From the cell containing the given text, extract its center point as [x, y] coordinate. 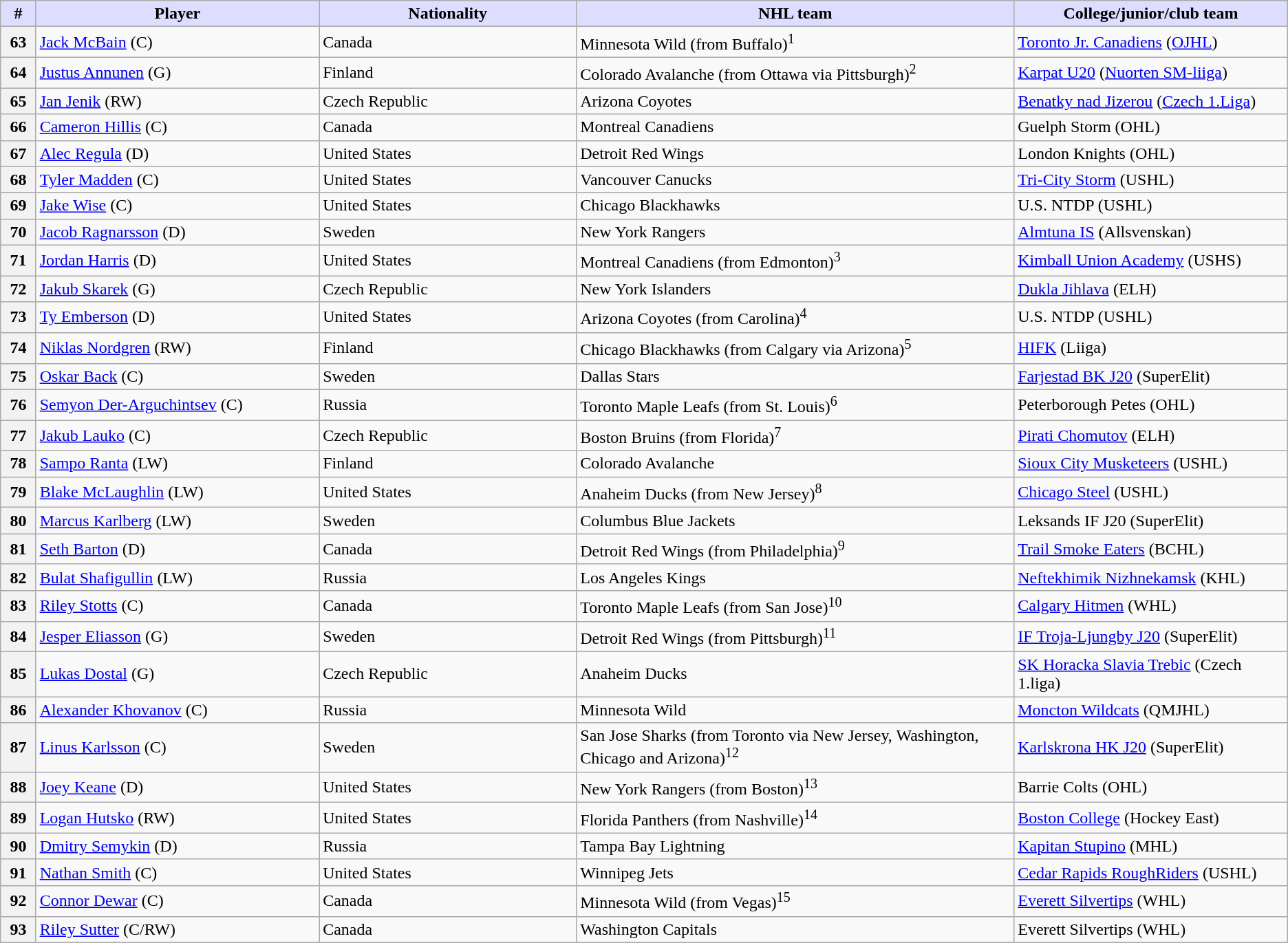
Marcus Karlberg (LW) [178, 521]
Seth Barton (D) [178, 549]
81 [18, 549]
SK Horacka Slavia Trebic (Czech 1.liga) [1151, 674]
73 [18, 318]
Tri-City Storm (USHL) [1151, 180]
San Jose Sharks (from Toronto via New Jersey, Washington, Chicago and Arizona)12 [795, 748]
Detroit Red Wings [795, 153]
Peterborough Petes (OHL) [1151, 404]
HIFK (Liiga) [1151, 348]
New York Rangers [795, 232]
72 [18, 289]
Riley Stotts (C) [178, 605]
Sioux City Musketeers (USHL) [1151, 464]
Semyon Der-Arguchintsev (C) [178, 404]
Toronto Jr. Canadiens (OJHL) [1151, 43]
Jake Wise (C) [178, 206]
90 [18, 846]
91 [18, 872]
Logan Hutsko (RW) [178, 819]
85 [18, 674]
Chicago Steel (USHL) [1151, 492]
93 [18, 929]
89 [18, 819]
Nationality [448, 14]
Justus Annunen (G) [178, 73]
Almtuna IS (Allsvenskan) [1151, 232]
Joey Keane (D) [178, 787]
London Knights (OHL) [1151, 153]
87 [18, 748]
Linus Karlsson (C) [178, 748]
Connor Dewar (C) [178, 901]
New York Islanders [795, 289]
Chicago Blackhawks [795, 206]
Jack McBain (C) [178, 43]
Chicago Blackhawks (from Calgary via Arizona)5 [795, 348]
Kapitan Stupino (MHL) [1151, 846]
Dallas Stars [795, 376]
Colorado Avalanche [795, 464]
Arizona Coyotes [795, 101]
Boston College (Hockey East) [1151, 819]
Sampo Ranta (LW) [178, 464]
Lukas Dostal (G) [178, 674]
Nathan Smith (C) [178, 872]
Arizona Coyotes (from Carolina)4 [795, 318]
Minnesota Wild [795, 710]
82 [18, 577]
Cedar Rapids RoughRiders (USHL) [1151, 872]
Benatky nad Jizerou (Czech 1.Liga) [1151, 101]
Florida Panthers (from Nashville)14 [795, 819]
Kimball Union Academy (USHS) [1151, 260]
68 [18, 180]
Columbus Blue Jackets [795, 521]
Minnesota Wild (from Buffalo)1 [795, 43]
Washington Capitals [795, 929]
Barrie Colts (OHL) [1151, 787]
Jan Jenik (RW) [178, 101]
84 [18, 637]
Jordan Harris (D) [178, 260]
Montreal Canadiens [795, 127]
Oskar Back (C) [178, 376]
Los Angeles Kings [795, 577]
Neftekhimik Nizhnekamsk (KHL) [1151, 577]
66 [18, 127]
92 [18, 901]
Vancouver Canucks [795, 180]
88 [18, 787]
New York Rangers (from Boston)13 [795, 787]
Jakub Skarek (G) [178, 289]
Jesper Eliasson (G) [178, 637]
Dmitry Semykin (D) [178, 846]
64 [18, 73]
Farjestad BK J20 (SuperElit) [1151, 376]
# [18, 14]
Riley Sutter (C/RW) [178, 929]
Colorado Avalanche (from Ottawa via Pittsburgh)2 [795, 73]
Toronto Maple Leafs (from St. Louis)6 [795, 404]
Leksands IF J20 (SuperElit) [1151, 521]
79 [18, 492]
63 [18, 43]
Moncton Wildcats (QMJHL) [1151, 710]
75 [18, 376]
Detroit Red Wings (from Pittsburgh)11 [795, 637]
74 [18, 348]
Player [178, 14]
78 [18, 464]
77 [18, 436]
67 [18, 153]
Calgary Hitmen (WHL) [1151, 605]
71 [18, 260]
Minnesota Wild (from Vegas)15 [795, 901]
Karpat U20 (Nuorten SM-liiga) [1151, 73]
Toronto Maple Leafs (from San Jose)10 [795, 605]
Ty Emberson (D) [178, 318]
76 [18, 404]
83 [18, 605]
Trail Smoke Eaters (BCHL) [1151, 549]
Montreal Canadiens (from Edmonton)3 [795, 260]
Detroit Red Wings (from Philadelphia)9 [795, 549]
Cameron Hillis (C) [178, 127]
Tampa Bay Lightning [795, 846]
Dukla Jihlava (ELH) [1151, 289]
Tyler Madden (C) [178, 180]
Bulat Shafigullin (LW) [178, 577]
Karlskrona HK J20 (SuperElit) [1151, 748]
Jakub Lauko (C) [178, 436]
Niklas Nordgren (RW) [178, 348]
NHL team [795, 14]
Anaheim Ducks (from New Jersey)8 [795, 492]
College/junior/club team [1151, 14]
Alec Regula (D) [178, 153]
86 [18, 710]
65 [18, 101]
80 [18, 521]
IF Troja-Ljungby J20 (SuperElit) [1151, 637]
Anaheim Ducks [795, 674]
Pirati Chomutov (ELH) [1151, 436]
69 [18, 206]
Blake McLaughlin (LW) [178, 492]
Boston Bruins (from Florida)7 [795, 436]
Guelph Storm (OHL) [1151, 127]
70 [18, 232]
Winnipeg Jets [795, 872]
Alexander Khovanov (C) [178, 710]
Jacob Ragnarsson (D) [178, 232]
